Find where the given text appears and provide that cell's center as (x, y) coordinate. 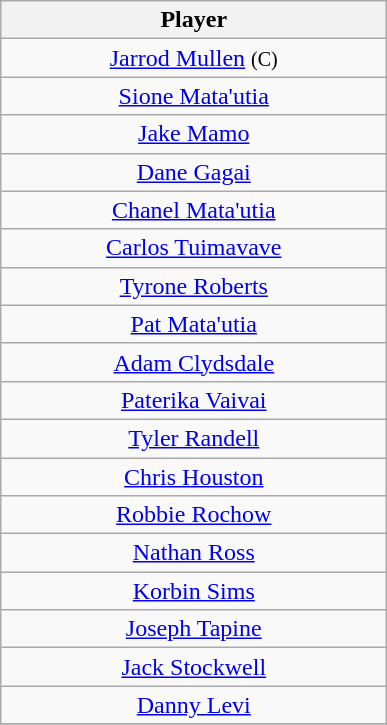
Sione Mata'utia (194, 96)
Player (194, 20)
Paterika Vaivai (194, 400)
Tyler Randell (194, 438)
Adam Clydsdale (194, 362)
Jack Stockwell (194, 667)
Tyrone Roberts (194, 286)
Dane Gagai (194, 172)
Joseph Tapine (194, 629)
Jarrod Mullen (C) (194, 58)
Korbin Sims (194, 591)
Jake Mamo (194, 134)
Pat Mata'utia (194, 324)
Robbie Rochow (194, 515)
Danny Levi (194, 705)
Chanel Mata'utia (194, 210)
Nathan Ross (194, 553)
Carlos Tuimavave (194, 248)
Chris Houston (194, 477)
